Capture the cell that displays the provided text and extract its (X, Y) central coordinate. 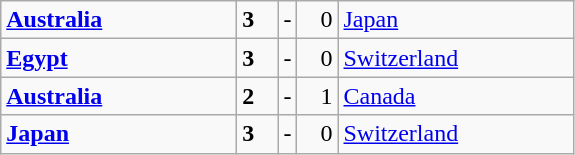
Canada (456, 96)
Egypt (119, 58)
1 (318, 96)
2 (258, 96)
